Detect which cell encompasses the target text, then output its (x, y) center coordinate. 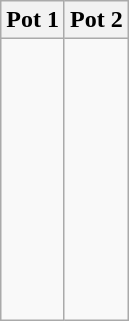
Pot 2 (96, 20)
Pot 1 (33, 20)
